Return [x, y] of the center of cell containing provided text 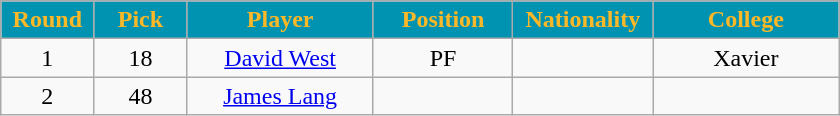
Player [280, 20]
48 [140, 96]
College [746, 20]
James Lang [280, 96]
PF [443, 58]
Round [48, 20]
Xavier [746, 58]
Position [443, 20]
Pick [140, 20]
Nationality [583, 20]
2 [48, 96]
David West [280, 58]
18 [140, 58]
1 [48, 58]
